Extract the (X, Y) coordinate from the center of the cell holding the provided text.  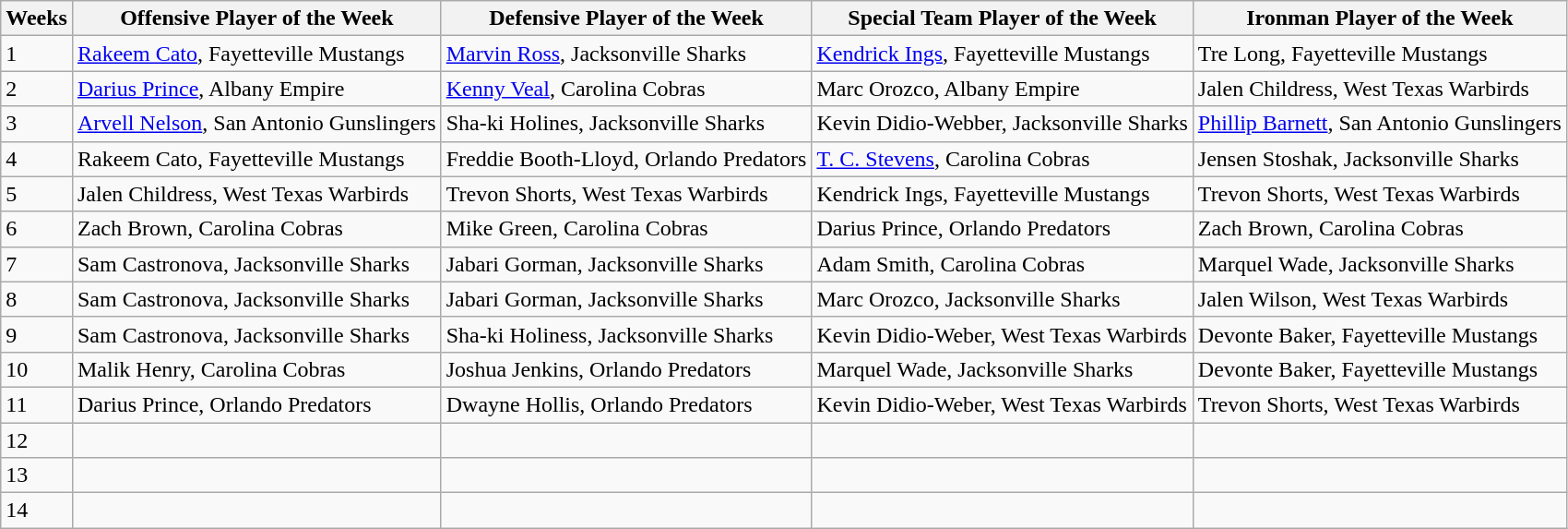
Marc Orozco, Albany Empire (1002, 89)
Weeks (37, 18)
Ironman Player of the Week (1380, 18)
11 (37, 404)
5 (37, 194)
Kevin Didio-Webber, Jacksonville Sharks (1002, 124)
12 (37, 440)
4 (37, 159)
Arvell Nelson, San Antonio Gunslingers (256, 124)
Adam Smith, Carolina Cobras (1002, 264)
13 (37, 475)
Joshua Jenkins, Orlando Predators (626, 369)
14 (37, 511)
Jensen Stoshak, Jacksonville Sharks (1380, 159)
Dwayne Hollis, Orlando Predators (626, 404)
7 (37, 264)
1 (37, 54)
9 (37, 334)
Malik Henry, Carolina Cobras (256, 369)
Marvin Ross, Jacksonville Sharks (626, 54)
Sha-ki Holiness, Jacksonville Sharks (626, 334)
10 (37, 369)
8 (37, 299)
T. C. Stevens, Carolina Cobras (1002, 159)
Marc Orozco, Jacksonville Sharks (1002, 299)
3 (37, 124)
Offensive Player of the Week (256, 18)
Special Team Player of the Week (1002, 18)
Defensive Player of the Week (626, 18)
Darius Prince, Albany Empire (256, 89)
Tre Long, Fayetteville Mustangs (1380, 54)
Sha-ki Holines, Jacksonville Sharks (626, 124)
6 (37, 229)
Kenny Veal, Carolina Cobras (626, 89)
2 (37, 89)
Freddie Booth-Lloyd, Orlando Predators (626, 159)
Phillip Barnett, San Antonio Gunslingers (1380, 124)
Mike Green, Carolina Cobras (626, 229)
Jalen Wilson, West Texas Warbirds (1380, 299)
